Identify which cell holds the provided text, then report its [X, Y] central coordinate. 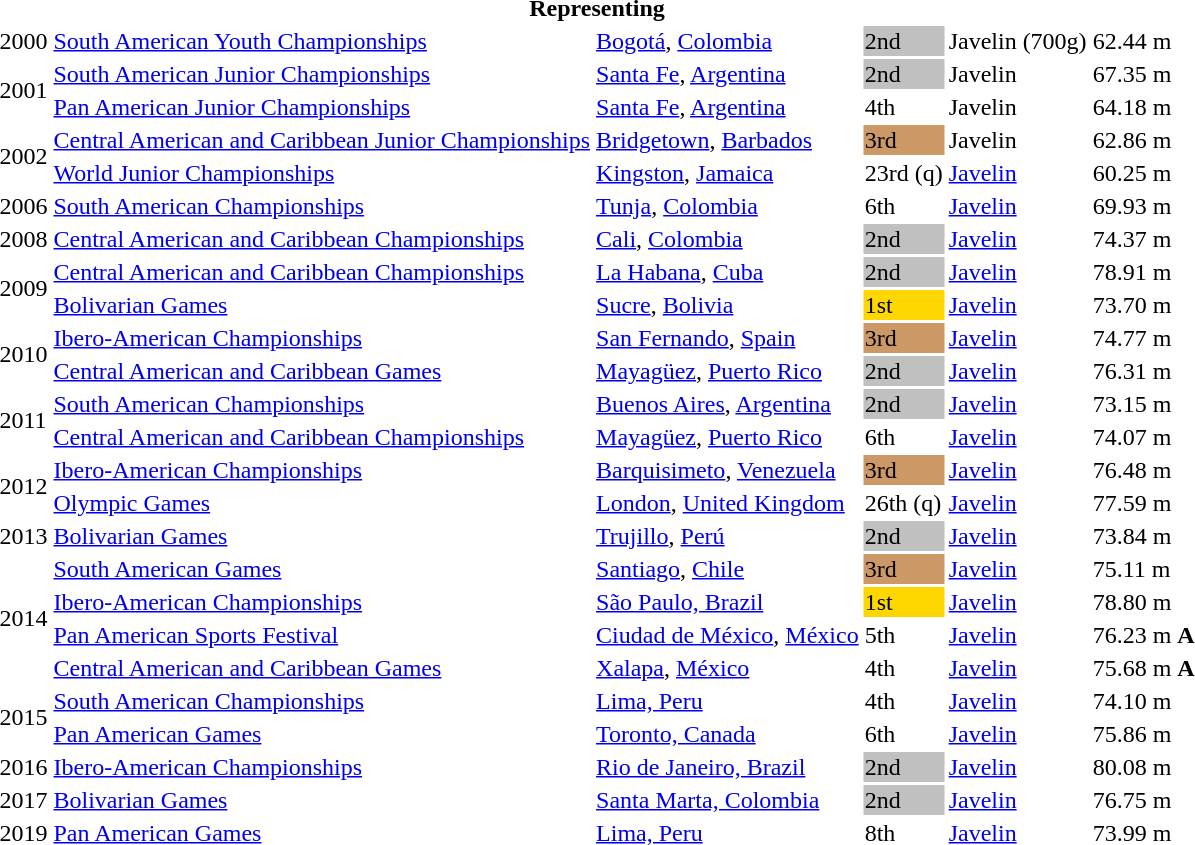
Santa Marta, Colombia [728, 800]
Bogotá, Colombia [728, 41]
Kingston, Jamaica [728, 173]
Tunja, Colombia [728, 206]
Barquisimeto, Venezuela [728, 470]
San Fernando, Spain [728, 338]
Cali, Colombia [728, 239]
Sucre, Bolivia [728, 305]
Toronto, Canada [728, 734]
Xalapa, México [728, 668]
Buenos Aires, Argentina [728, 404]
Central American and Caribbean Junior Championships [322, 140]
Trujillo, Perú [728, 536]
Lima, Peru [728, 701]
South American Games [322, 569]
Rio de Janeiro, Brazil [728, 767]
23rd (q) [904, 173]
Bridgetown, Barbados [728, 140]
Santiago, Chile [728, 569]
London, United Kingdom [728, 503]
Javelin (700g) [1018, 41]
South American Junior Championships [322, 74]
Olympic Games [322, 503]
Pan American Sports Festival [322, 635]
Ciudad de México, México [728, 635]
São Paulo, Brazil [728, 602]
South American Youth Championships [322, 41]
5th [904, 635]
26th (q) [904, 503]
Pan American Junior Championships [322, 107]
World Junior Championships [322, 173]
La Habana, Cuba [728, 272]
Pan American Games [322, 734]
